Search for the cell housing the specified text and yield its (x, y) center coordinate. 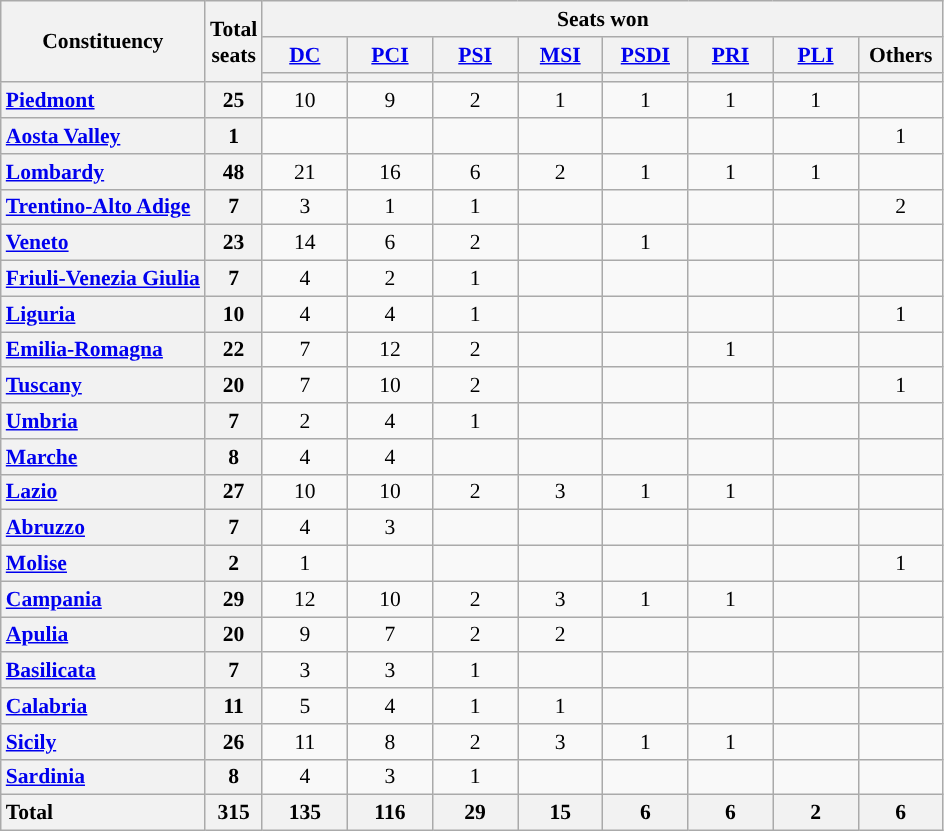
116 (390, 813)
Friuli-Venezia Giulia (103, 279)
Marche (103, 457)
Basilicata (103, 671)
Veneto (103, 243)
Piedmont (103, 101)
DC (304, 55)
PSDI (646, 55)
21 (304, 172)
Seats won (602, 19)
Aosta Valley (103, 136)
Apulia (103, 635)
MSI (560, 55)
Molise (103, 564)
25 (234, 101)
Liguria (103, 314)
Lombardy (103, 172)
16 (390, 172)
5 (304, 706)
Umbria (103, 421)
27 (234, 492)
Sicily (103, 742)
22 (234, 350)
Constituency (103, 42)
PSI (476, 55)
PLI (816, 55)
48 (234, 172)
Tuscany (103, 386)
Campania (103, 599)
PCI (390, 55)
14 (304, 243)
Calabria (103, 706)
23 (234, 243)
Emilia-Romagna (103, 350)
Total (103, 813)
Others (900, 55)
Abruzzo (103, 528)
135 (304, 813)
Totalseats (234, 42)
PRI (730, 55)
Trentino-Alto Adige (103, 207)
Lazio (103, 492)
26 (234, 742)
315 (234, 813)
15 (560, 813)
Sardinia (103, 777)
